Search for the cell housing the specified text and yield its (X, Y) center coordinate. 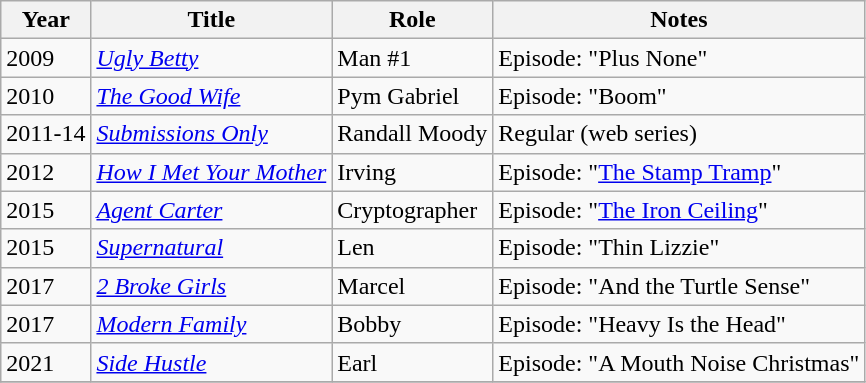
Cryptographer (412, 210)
Episode: "Thin Lizzie" (679, 248)
Bobby (412, 324)
Agent Carter (212, 210)
2012 (46, 172)
Regular (web series) (679, 134)
Episode: "And the Turtle Sense" (679, 286)
Episode: "Heavy Is the Head" (679, 324)
Marcel (412, 286)
Earl (412, 362)
2009 (46, 58)
Title (212, 20)
2010 (46, 96)
Submissions Only (212, 134)
2 Broke Girls (212, 286)
Supernatural (212, 248)
Episode: "The Iron Ceiling" (679, 210)
Role (412, 20)
The Good Wife (212, 96)
Pym Gabriel (412, 96)
Episode: "The Stamp Tramp" (679, 172)
Man #1 (412, 58)
Side Hustle (212, 362)
Episode: "Plus None" (679, 58)
Modern Family (212, 324)
Notes (679, 20)
2021 (46, 362)
Episode: "A Mouth Noise Christmas" (679, 362)
Ugly Betty (212, 58)
Randall Moody (412, 134)
Year (46, 20)
Irving (412, 172)
2011-14 (46, 134)
How I Met Your Mother (212, 172)
Episode: "Boom" (679, 96)
Len (412, 248)
